Return [X, Y] of the center of cell containing provided text 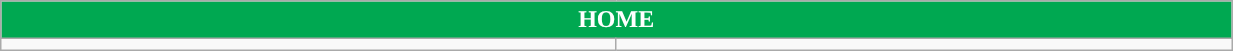
HOME [616, 20]
